Scan for the cell matching the given text and deliver its (x, y) coordinate at center. 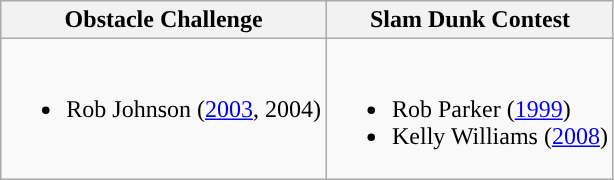
Rob Johnson (2003, 2004) (164, 109)
Slam Dunk Contest (470, 20)
Obstacle Challenge (164, 20)
Rob Parker (1999)Kelly Williams (2008) (470, 109)
